Find where the given text appears and provide that cell's center as (X, Y) coordinate. 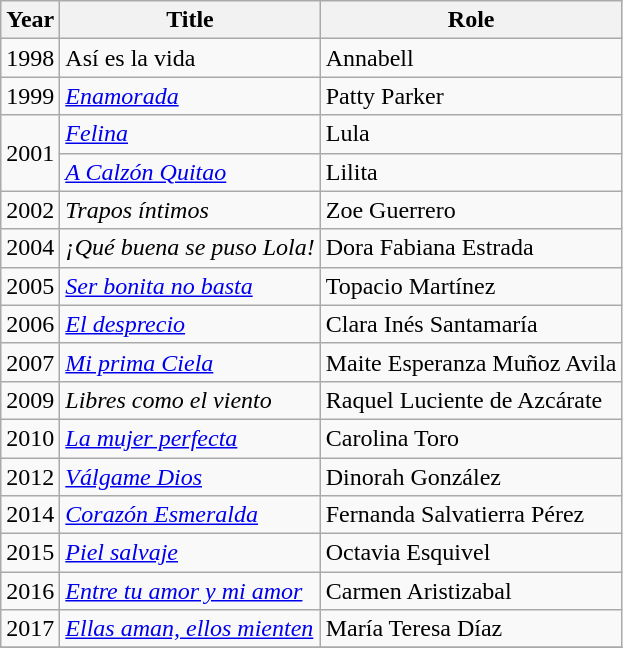
Lilita (471, 172)
Corazón Esmeralda (190, 515)
Trapos íntimos (190, 210)
María Teresa Díaz (471, 629)
Zoe Guerrero (471, 210)
Dora Fabiana Estrada (471, 248)
Mi prima Ciela (190, 362)
Ellas aman, ellos mienten (190, 629)
Title (190, 20)
Topacio Martínez (471, 286)
¡Qué buena se puso Lola! (190, 248)
Entre tu amor y mi amor (190, 591)
2002 (30, 210)
Octavia Esquivel (471, 553)
La mujer perfecta (190, 438)
Role (471, 20)
Lula (471, 134)
Ser bonita no basta (190, 286)
Así es la vida (190, 58)
2005 (30, 286)
Felina (190, 134)
2015 (30, 553)
2012 (30, 477)
Patty Parker (471, 96)
El desprecio (190, 324)
1998 (30, 58)
Maite Esperanza Muñoz Avila (471, 362)
Annabell (471, 58)
Enamorada (190, 96)
Carmen Aristizabal (471, 591)
2014 (30, 515)
Clara Inés Santamaría (471, 324)
2001 (30, 153)
2007 (30, 362)
2016 (30, 591)
A Calzón Quitao (190, 172)
Carolina Toro (471, 438)
2004 (30, 248)
Válgame Dios (190, 477)
1999 (30, 96)
2017 (30, 629)
2006 (30, 324)
Piel salvaje (190, 553)
2009 (30, 400)
2010 (30, 438)
Libres como el viento (190, 400)
Dinorah González (471, 477)
Fernanda Salvatierra Pérez (471, 515)
Year (30, 20)
Raquel Luciente de Azcárate (471, 400)
